Locate the cell with the specified text and output its (X, Y) center coordinate. 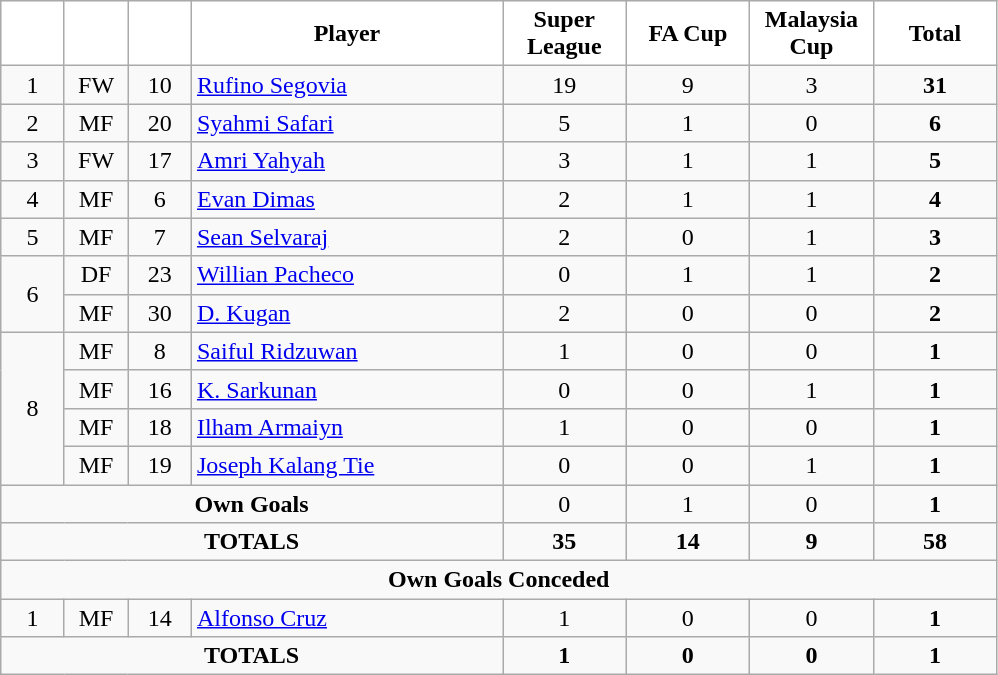
Ilham Armaiyn (346, 427)
D. Kugan (346, 313)
Syahmi Safari (346, 123)
Rufino Segovia (346, 85)
Willian Pacheco (346, 275)
Player (346, 34)
Total (935, 34)
23 (160, 275)
Alfonso Cruz (346, 618)
FA Cup (688, 34)
35 (564, 542)
58 (935, 542)
Evan Dimas (346, 199)
7 (160, 237)
17 (160, 161)
Joseph Kalang Tie (346, 465)
10 (160, 85)
Sean Selvaraj (346, 237)
K. Sarkunan (346, 389)
Own Goals Conceded (499, 580)
31 (935, 85)
18 (160, 427)
Saiful Ridzuwan (346, 351)
DF (96, 275)
Super League (564, 34)
20 (160, 123)
30 (160, 313)
Own Goals (252, 503)
16 (160, 389)
Malaysia Cup (812, 34)
Amri Yahyah (346, 161)
